From the cell containing the given text, extract its center point as (x, y) coordinate. 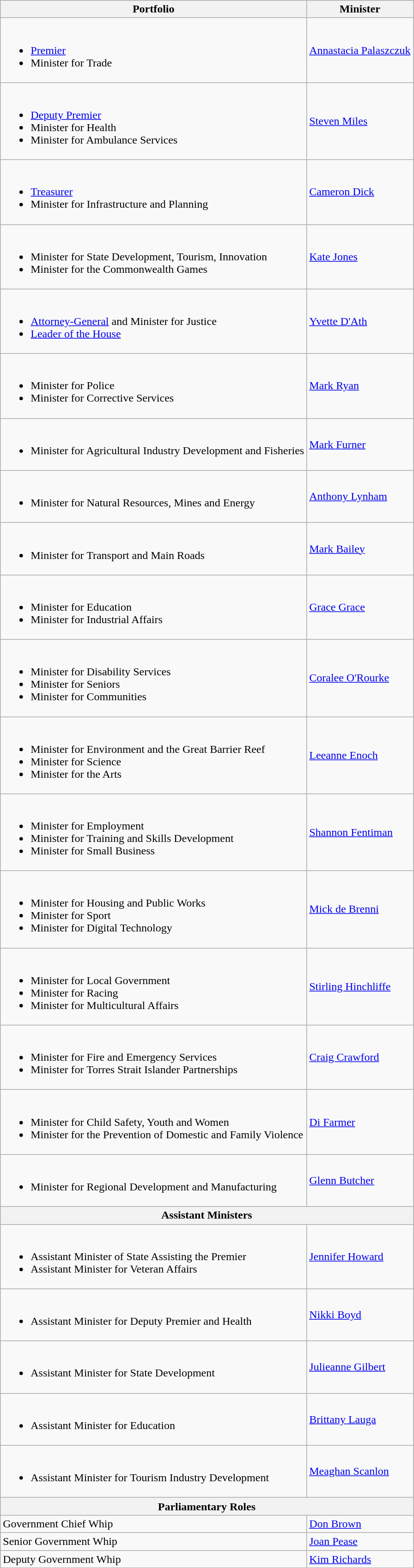
Government Chief Whip (153, 1524)
Craig Crawford (360, 1057)
Deputy PremierMinister for HealthMinister for Ambulance Services (153, 121)
Annastacia Palaszczuk (360, 50)
Grace Grace (360, 607)
Assistant Minister for Tourism Industry Development (153, 1472)
Minister for Housing and Public WorksMinister for SportMinister for Digital Technology (153, 909)
Anthony Lynham (360, 497)
Minister for Transport and Main Roads (153, 548)
Coralee O'Rourke (360, 678)
Portfolio (153, 9)
Mark Ryan (360, 386)
Deputy Government Whip (153, 1559)
Minister for Agricultural Industry Development and Fisheries (153, 444)
TreasurerMinister for Infrastructure and Planning (153, 192)
Cameron Dick (360, 192)
Assistant Minister for Deputy Premier and Health (153, 1315)
Mark Furner (360, 444)
Senior Government Whip (153, 1541)
Don Brown (360, 1524)
Minister for PoliceMinister for Corrective Services (153, 386)
Leeanne Enoch (360, 755)
Minister for Disability ServicesMinister for SeniorsMinister for Communities (153, 678)
Mick de Brenni (360, 909)
Minister for State Development, Tourism, InnovationMinister for the Commonwealth Games (153, 257)
Kim Richards (360, 1559)
Minister for EmploymentMinister for Training and Skills DevelopmentMinister for Small Business (153, 833)
Brittany Lauga (360, 1419)
Glenn Butcher (360, 1181)
Minister for Child Safety, Youth and WomenMinister for the Prevention of Domestic and Family Violence (153, 1122)
Assistant Ministers (207, 1215)
Di Farmer (360, 1122)
Nikki Boyd (360, 1315)
Joan Pease (360, 1541)
Minister (360, 9)
Julieanne Gilbert (360, 1367)
Stirling Hinchliffe (360, 987)
Meaghan Scanlon (360, 1472)
Minister for Regional Development and Manufacturing (153, 1181)
Minister for Natural Resources, Mines and Energy (153, 497)
Minister for Local GovernmentMinister for RacingMinister for Multicultural Affairs (153, 987)
Assistant Minister of State Assisting the PremierAssistant Minister for Veteran Affairs (153, 1256)
Minister for Fire and Emergency ServicesMinister for Torres Strait Islander Partnerships (153, 1057)
Yvette D'Ath (360, 321)
PremierMinister for Trade (153, 50)
Attorney-General and Minister for JusticeLeader of the House (153, 321)
Minister for EducationMinister for Industrial Affairs (153, 607)
Parliamentary Roles (207, 1506)
Shannon Fentiman (360, 833)
Jennifer Howard (360, 1256)
Mark Bailey (360, 548)
Assistant Minister for State Development (153, 1367)
Kate Jones (360, 257)
Minister for Environment and the Great Barrier ReefMinister for ScienceMinister for the Arts (153, 755)
Steven Miles (360, 121)
Assistant Minister for Education (153, 1419)
